Provide the (x, y) coordinate of the cell's center where the given text is located.  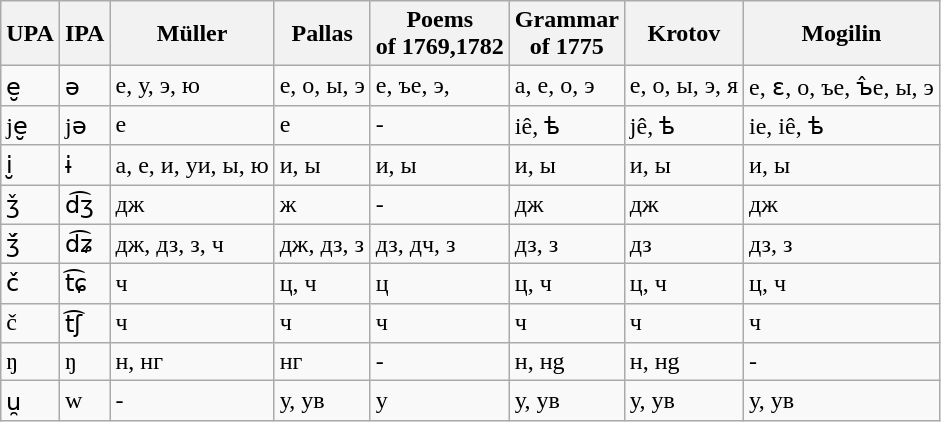
jə (84, 125)
е, о, ы, э, я (684, 86)
ǯ́ (30, 244)
č́ (30, 284)
d͡ʑ (84, 244)
Müller (192, 34)
je̮ (30, 125)
ǯ (30, 204)
іê, ѣ (566, 125)
Poemsof 1769,1782 (440, 34)
у (440, 401)
jê, ѣ (684, 125)
e̮ (30, 86)
IPA (84, 34)
w (84, 401)
а, е, и, уи, ы, ю (192, 165)
Mogilin (842, 34)
ж (322, 204)
дз (684, 244)
а, е, о, э (566, 86)
Krotov (684, 34)
нг (322, 362)
ə (84, 86)
d͡ʒ (84, 204)
дж, дз, з, ч (192, 244)
u̯ (30, 401)
i̮ (30, 165)
ɨ (84, 165)
Pallas (322, 34)
č (30, 323)
е, у, э, ю (192, 86)
н, нг (192, 362)
е, о, ы, э (322, 86)
UPA (30, 34)
t͡ʃ (84, 323)
Grammarof 1775 (566, 34)
іе, іê, ѣ (842, 125)
е, ɛ, о, ъе, ъ̂е, ы, э (842, 86)
ц (440, 284)
дж, дз, з (322, 244)
t͡ɕ (84, 284)
е, ъе, э, (440, 86)
дз, дч, з (440, 244)
